Determine the (x, y) coordinate at the center of the cell enclosing the given text.  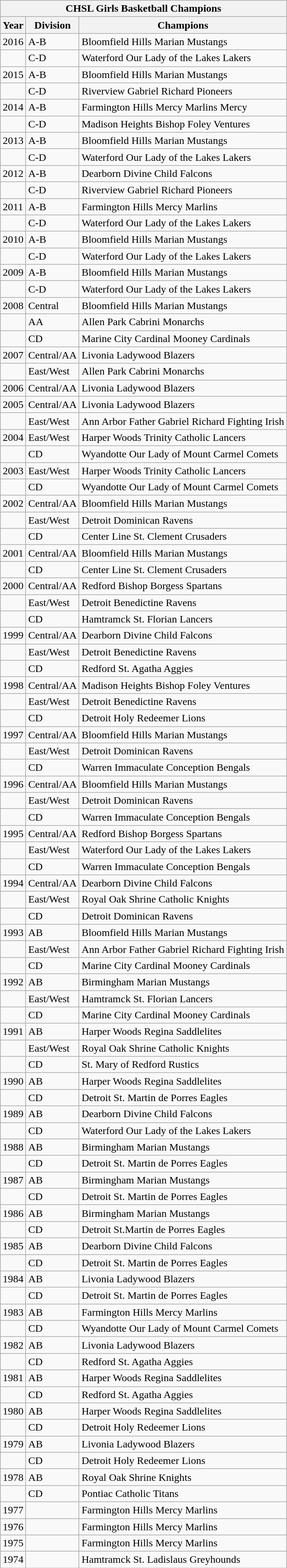
2011 (13, 207)
1982 (13, 1345)
1990 (13, 1081)
1992 (13, 982)
2000 (13, 586)
Royal Oak Shrine Knights (183, 1477)
1977 (13, 1510)
1994 (13, 883)
1983 (13, 1312)
2013 (13, 140)
2003 (13, 470)
1974 (13, 1560)
Central (53, 306)
2007 (13, 355)
AA (53, 322)
1998 (13, 685)
1987 (13, 1180)
CHSL Girls Basketball Champions (144, 9)
1991 (13, 1032)
1975 (13, 1543)
1979 (13, 1444)
Hamtramck St. Ladislaus Greyhounds (183, 1560)
1989 (13, 1114)
Division (53, 25)
2004 (13, 437)
1999 (13, 636)
1976 (13, 1526)
Pontiac Catholic Titans (183, 1493)
1980 (13, 1411)
2012 (13, 173)
2010 (13, 240)
2005 (13, 404)
1981 (13, 1378)
1997 (13, 735)
1993 (13, 932)
2015 (13, 75)
2006 (13, 388)
2009 (13, 273)
1986 (13, 1213)
1984 (13, 1279)
2002 (13, 504)
2001 (13, 553)
1978 (13, 1477)
1995 (13, 834)
Year (13, 25)
1985 (13, 1246)
Detroit St.Martin de Porres Eagles (183, 1229)
1996 (13, 784)
Champions (183, 25)
2016 (13, 42)
1988 (13, 1147)
2008 (13, 306)
St. Mary of Redford Rustics (183, 1065)
Farmington Hills Mercy Marlins Mercy (183, 108)
2014 (13, 108)
